Output the (x, y) coordinate of the center of the cell containing the given text.  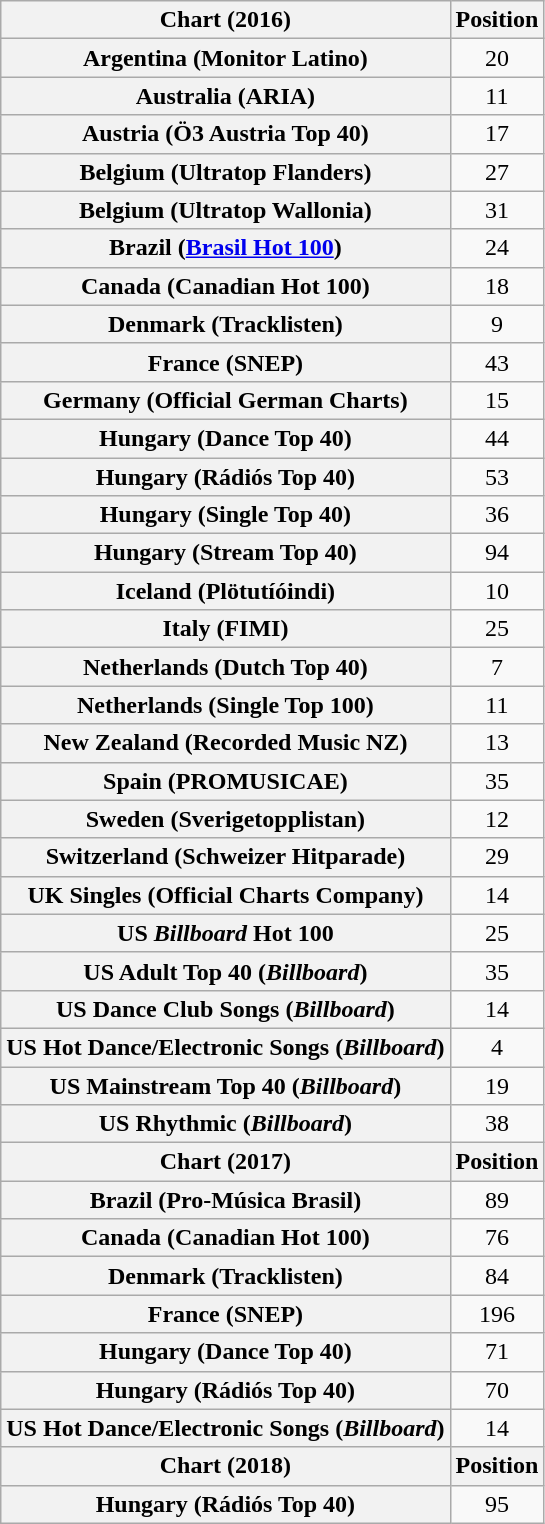
Brazil (Brasil Hot 100) (226, 248)
84 (497, 1276)
Chart (2016) (226, 20)
7 (497, 667)
94 (497, 553)
31 (497, 210)
12 (497, 819)
US Mainstream Top 40 (Billboard) (226, 1085)
29 (497, 857)
19 (497, 1085)
70 (497, 1390)
24 (497, 248)
Hungary (Single Top 40) (226, 515)
44 (497, 438)
Italy (FIMI) (226, 629)
UK Singles (Official Charts Company) (226, 895)
Chart (2018) (226, 1466)
US Billboard Hot 100 (226, 933)
15 (497, 400)
Sweden (Sverigetopplistan) (226, 819)
9 (497, 324)
Iceland (Plötutíóindi) (226, 591)
17 (497, 134)
Australia (ARIA) (226, 96)
76 (497, 1238)
36 (497, 515)
38 (497, 1124)
Spain (PROMUSICAE) (226, 781)
95 (497, 1504)
Netherlands (Single Top 100) (226, 705)
Switzerland (Schweizer Hitparade) (226, 857)
US Rhythmic (Billboard) (226, 1124)
20 (497, 58)
27 (497, 172)
43 (497, 362)
Brazil (Pro-Música Brasil) (226, 1200)
4 (497, 1047)
Hungary (Stream Top 40) (226, 553)
New Zealand (Recorded Music NZ) (226, 743)
18 (497, 286)
Chart (2017) (226, 1162)
13 (497, 743)
Belgium (Ultratop Flanders) (226, 172)
196 (497, 1314)
US Adult Top 40 (Billboard) (226, 971)
Austria (Ö3 Austria Top 40) (226, 134)
US Dance Club Songs (Billboard) (226, 1009)
53 (497, 477)
Germany (Official German Charts) (226, 400)
89 (497, 1200)
10 (497, 591)
Argentina (Monitor Latino) (226, 58)
Netherlands (Dutch Top 40) (226, 667)
71 (497, 1352)
Belgium (Ultratop Wallonia) (226, 210)
